Detect which cell encompasses the target text, then output its (X, Y) center coordinate. 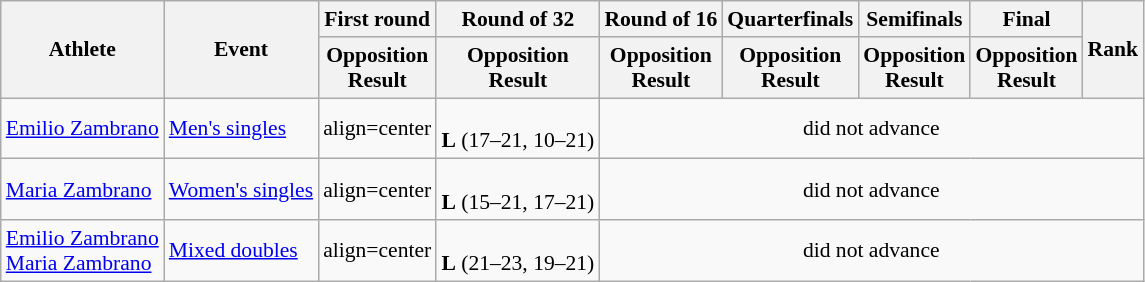
Emilio ZambranoMaria Zambrano (82, 250)
L (21–23, 19–21) (518, 250)
Athlete (82, 50)
Men's singles (241, 128)
Emilio Zambrano (82, 128)
Mixed doubles (241, 250)
Round of 16 (660, 19)
Final (1026, 19)
Quarterfinals (790, 19)
Semifinals (914, 19)
First round (377, 19)
Rank (1114, 50)
Women's singles (241, 190)
Event (241, 50)
L (15–21, 17–21) (518, 190)
Round of 32 (518, 19)
Maria Zambrano (82, 190)
L (17–21, 10–21) (518, 128)
